Detect which cell encompasses the target text, then output its (X, Y) center coordinate. 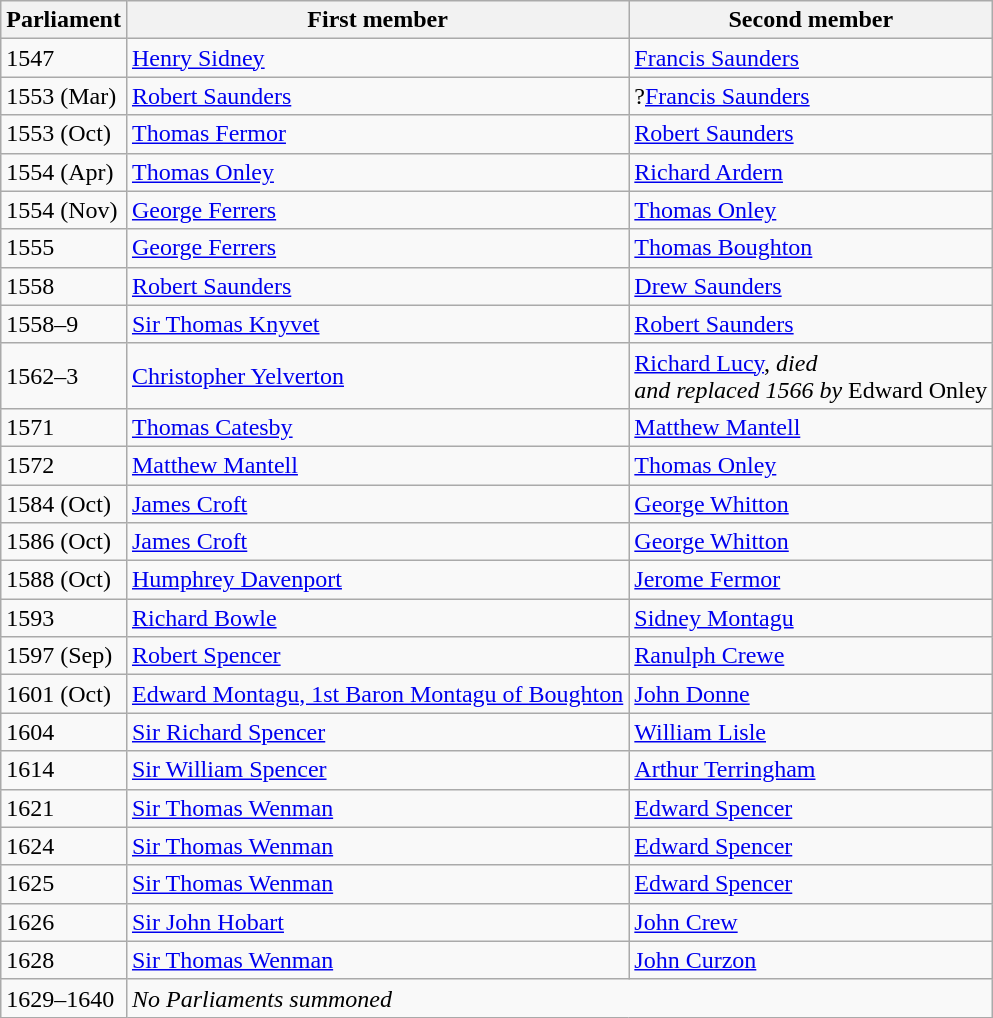
Second member (811, 20)
Richard Lucy, died and replaced 1566 by Edward Onley (811, 376)
John Donne (811, 694)
Sir John Hobart (377, 922)
1621 (64, 808)
1584 (Oct) (64, 503)
Arthur Terringham (811, 770)
Drew Saunders (811, 286)
Parliament (64, 20)
Robert Spencer (377, 656)
Christopher Yelverton (377, 376)
1625 (64, 884)
John Curzon (811, 960)
1547 (64, 58)
Thomas Boughton (811, 248)
John Crew (811, 922)
1562–3 (64, 376)
Henry Sidney (377, 58)
1555 (64, 248)
Sir Richard Spencer (377, 732)
1614 (64, 770)
1554 (Nov) (64, 210)
1553 (Oct) (64, 134)
1628 (64, 960)
No Parliaments summoned (559, 998)
Francis Saunders (811, 58)
Sir William Spencer (377, 770)
Edward Montagu, 1st Baron Montagu of Boughton (377, 694)
Ranulph Crewe (811, 656)
Richard Ardern (811, 172)
1588 (Oct) (64, 580)
1629–1640 (64, 998)
?Francis Saunders (811, 96)
Sidney Montagu (811, 618)
Richard Bowle (377, 618)
First member (377, 20)
1558 (64, 286)
Humphrey Davenport (377, 580)
1554 (Apr) (64, 172)
Thomas Catesby (377, 427)
Jerome Fermor (811, 580)
1593 (64, 618)
1571 (64, 427)
1604 (64, 732)
1597 (Sep) (64, 656)
1572 (64, 465)
Thomas Fermor (377, 134)
1601 (Oct) (64, 694)
William Lisle (811, 732)
1624 (64, 846)
1626 (64, 922)
1553 (Mar) (64, 96)
1586 (Oct) (64, 542)
Sir Thomas Knyvet (377, 324)
1558–9 (64, 324)
